Scan for the cell matching the given text and deliver its (x, y) coordinate at center. 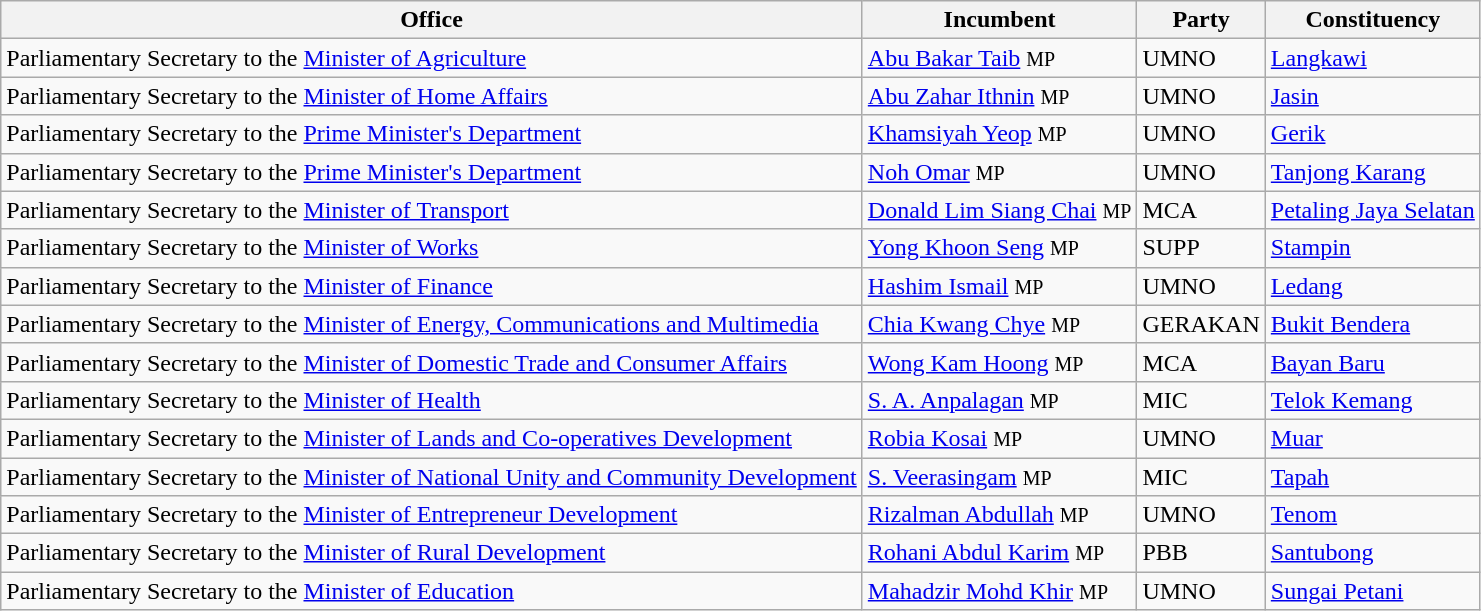
PBB (1201, 553)
Parliamentary Secretary to the Minister of Rural Development (432, 553)
Robia Kosai MP (1000, 438)
Mahadzir Mohd Khir MP (1000, 591)
Bukit Bendera (1372, 324)
Khamsiyah Yeop MP (1000, 134)
Langkawi (1372, 58)
Petaling Jaya Selatan (1372, 210)
Incumbent (1000, 20)
Parliamentary Secretary to the Minister of National Unity and Community Development (432, 477)
Sungai Petani (1372, 591)
S. Veerasingam MP (1000, 477)
Abu Bakar Taib MP (1000, 58)
Yong Khoon Seng MP (1000, 248)
Parliamentary Secretary to the Minister of Entrepreneur Development (432, 515)
Rizalman Abdullah MP (1000, 515)
Parliamentary Secretary to the Minister of Transport (432, 210)
Parliamentary Secretary to the Minister of Home Affairs (432, 96)
Parliamentary Secretary to the Minister of Health (432, 400)
Jasin (1372, 96)
GERAKAN (1201, 324)
Noh Omar MP (1000, 172)
Wong Kam Hoong MP (1000, 362)
Muar (1372, 438)
Parliamentary Secretary to the Minister of Energy, Communications and Multimedia (432, 324)
Tanjong Karang (1372, 172)
Rohani Abdul Karim MP (1000, 553)
S. A. Anpalagan MP (1000, 400)
SUPP (1201, 248)
Stampin (1372, 248)
Bayan Baru (1372, 362)
Parliamentary Secretary to the Minister of Domestic Trade and Consumer Affairs (432, 362)
Abu Zahar Ithnin MP (1000, 96)
Tapah (1372, 477)
Constituency (1372, 20)
Office (432, 20)
Parliamentary Secretary to the Minister of Works (432, 248)
Parliamentary Secretary to the Minister of Agriculture (432, 58)
Parliamentary Secretary to the Minister of Lands and Co-operatives Development (432, 438)
Tenom (1372, 515)
Santubong (1372, 553)
Chia Kwang Chye MP (1000, 324)
Donald Lim Siang Chai MP (1000, 210)
Parliamentary Secretary to the Minister of Education (432, 591)
Gerik (1372, 134)
Hashim Ismail MP (1000, 286)
Parliamentary Secretary to the Minister of Finance (432, 286)
Party (1201, 20)
Ledang (1372, 286)
Telok Kemang (1372, 400)
